Capture the cell that displays the provided text and extract its [X, Y] central coordinate. 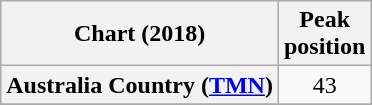
Chart (2018) [140, 34]
43 [324, 85]
Peak position [324, 34]
Australia Country (TMN) [140, 85]
